Identify which cell holds the provided text, then report its [x, y] central coordinate. 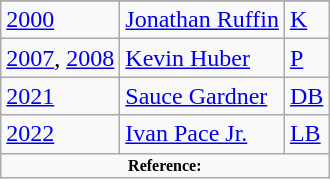
2000 [60, 20]
2021 [60, 96]
P [306, 58]
Sauce Gardner [202, 96]
2022 [60, 134]
Ivan Pace Jr. [202, 134]
Jonathan Ruffin [202, 20]
DB [306, 96]
K [306, 20]
Reference: [165, 165]
Kevin Huber [202, 58]
2007, 2008 [60, 58]
LB [306, 134]
